Scan for the cell matching the given text and deliver its (x, y) coordinate at center. 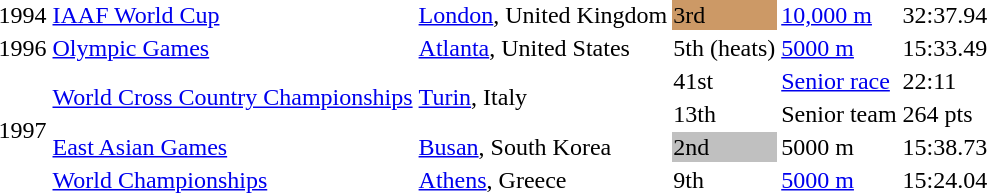
Busan, South Korea (543, 147)
London, United Kingdom (543, 15)
Senior team (839, 114)
41st (724, 81)
Atlanta, United States (543, 48)
5th (heats) (724, 48)
East Asian Games (232, 147)
Senior race (839, 81)
Olympic Games (232, 48)
IAAF World Cup (232, 15)
10,000 m (839, 15)
3rd (724, 15)
World Cross Country Championships (232, 98)
2nd (724, 147)
Turin, Italy (543, 98)
13th (724, 114)
